Return [X, Y] of the center of cell containing provided text 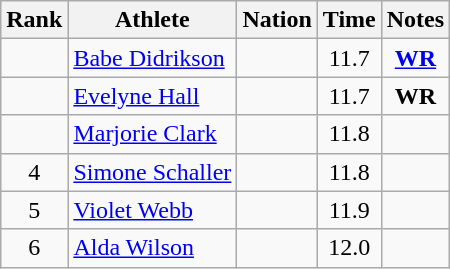
11.9 [349, 210]
6 [34, 248]
Marjorie Clark [152, 134]
Simone Schaller [152, 172]
Evelyne Hall [152, 96]
Babe Didrikson [152, 58]
Nation [277, 20]
Notes [415, 20]
Rank [34, 20]
4 [34, 172]
Athlete [152, 20]
12.0 [349, 248]
Alda Wilson [152, 248]
Violet Webb [152, 210]
Time [349, 20]
5 [34, 210]
